Extract the (x, y) coordinate from the center of the cell holding the provided text.  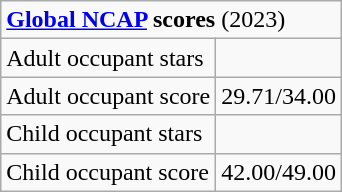
Child occupant stars (108, 134)
Adult occupant stars (108, 58)
42.00/49.00 (279, 172)
Child occupant score (108, 172)
Adult occupant score (108, 96)
Global NCAP scores (2023) (172, 20)
29.71/34.00 (279, 96)
